Identify which cell holds the provided text, then report its (X, Y) central coordinate. 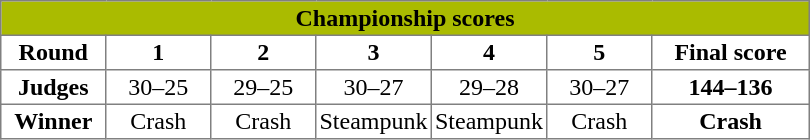
4 (489, 52)
Round (54, 52)
Winner (54, 121)
3 (374, 52)
Judges (54, 87)
29–25 (264, 87)
2 (264, 52)
5 (600, 52)
Final score (731, 52)
144–136 (731, 87)
Championship scores (405, 18)
29–28 (489, 87)
1 (158, 52)
30–25 (158, 87)
